Find where the given text appears and provide that cell's center as [x, y] coordinate. 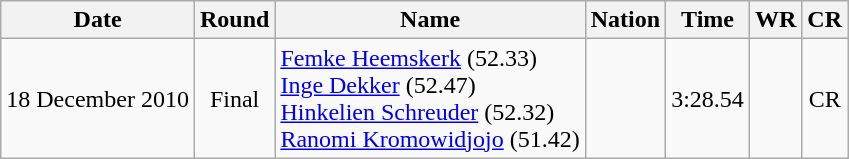
Date [98, 20]
Time [708, 20]
Nation [625, 20]
3:28.54 [708, 98]
Round [234, 20]
Name [430, 20]
WR [775, 20]
Femke Heemskerk (52.33)Inge Dekker (52.47)Hinkelien Schreuder (52.32)Ranomi Kromowidjojo (51.42) [430, 98]
Final [234, 98]
18 December 2010 [98, 98]
